Extract the (X, Y) coordinate from the center of the cell holding the provided text.  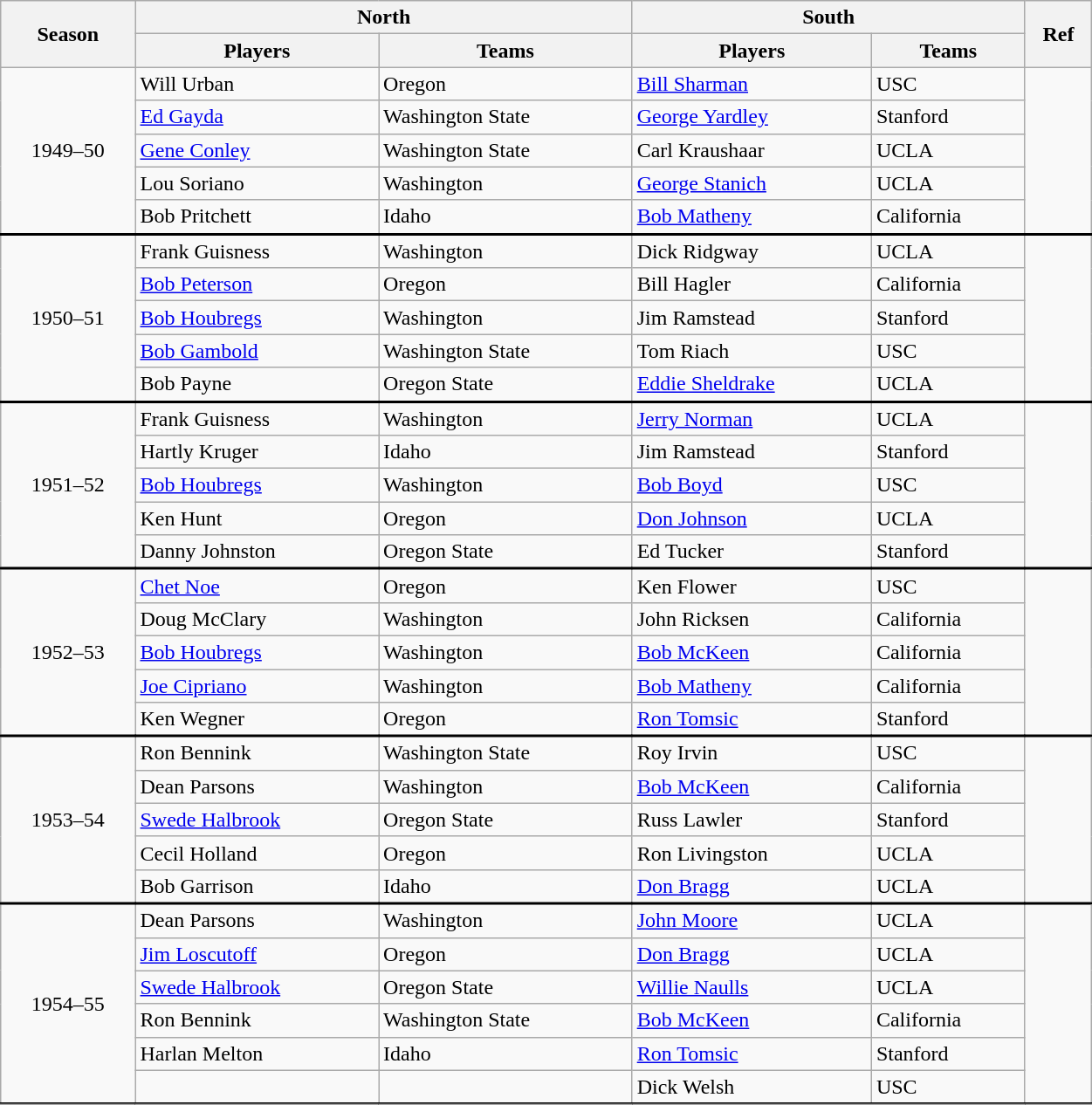
1951–52 (68, 485)
Don Johnson (752, 518)
Eddie Sheldrake (752, 384)
Hartly Kruger (257, 452)
Ken Wegner (257, 719)
Ron Livingston (752, 853)
North (384, 17)
Bill Sharman (752, 84)
Bill Hagler (752, 285)
Harlan Melton (257, 1054)
Cecil Holland (257, 853)
Lou Soriano (257, 183)
Carl Kraushaar (752, 150)
South (828, 17)
Ken Flower (752, 587)
Danny Johnston (257, 552)
Doug McClary (257, 619)
1952–53 (68, 653)
John Ricksen (752, 619)
Dick Ridgway (752, 251)
Joe Cipriano (257, 685)
Season (68, 34)
1949–50 (68, 150)
Bob Boyd (752, 485)
Willie Naulls (752, 987)
Ken Hunt (257, 518)
Ed Tucker (752, 552)
Tom Riach (752, 351)
Bob Peterson (257, 285)
Bob Garrison (257, 887)
Jerry Norman (752, 419)
Bob Pritchett (257, 216)
1954–55 (68, 1004)
Gene Conley (257, 150)
Bob Payne (257, 384)
George Stanich (752, 183)
John Moore (752, 920)
Jim Loscutoff (257, 954)
Bob Gambold (257, 351)
Will Urban (257, 84)
Roy Irvin (752, 752)
Dick Welsh (752, 1088)
Ref (1058, 34)
Russ Lawler (752, 820)
1953–54 (68, 820)
1950–51 (68, 318)
Chet Noe (257, 587)
Ed Gayda (257, 117)
George Yardley (752, 117)
